Detect which cell encompasses the target text, then output its (x, y) center coordinate. 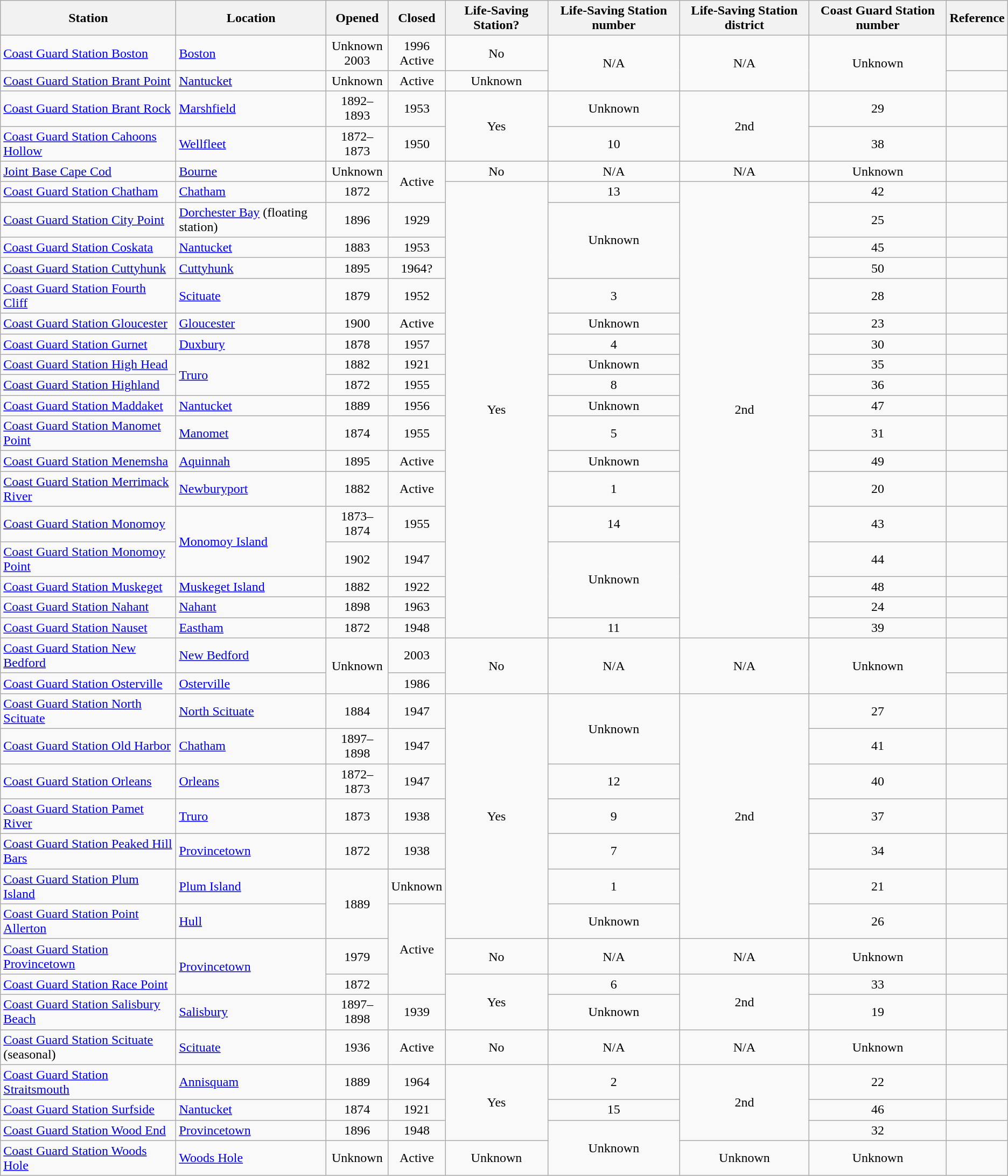
12 (614, 781)
22 (878, 1082)
Duxbury (251, 344)
36 (878, 385)
Coast Guard Station North Scituate (88, 711)
Opened (358, 18)
Coast Guard Station Boston (88, 53)
27 (878, 711)
Annisquam (251, 1082)
Coast Guard Station Scituate (seasonal) (88, 1047)
Bourne (251, 171)
1936 (358, 1047)
48 (878, 587)
39 (878, 628)
38 (878, 143)
2 (614, 1082)
Coast Guard Station Old Harbor (88, 746)
43 (878, 524)
1883 (358, 247)
Coast Guard Station Orleans (88, 781)
9 (614, 817)
1939 (417, 1012)
Monomoy Island (251, 541)
Dorchester Bay (floating station) (251, 220)
35 (878, 365)
1986 (417, 683)
Boston (251, 53)
Aquinnah (251, 461)
Closed (417, 18)
Coast Guard Station Manomet Point (88, 433)
Osterville (251, 683)
47 (878, 406)
Hull (251, 921)
Reference (977, 18)
1892–1893 (358, 109)
28 (878, 295)
46 (878, 1110)
1956 (417, 406)
Coast Guard Station Brant Rock (88, 109)
5 (614, 433)
7 (614, 851)
Coast Guard Station Race Point (88, 984)
Coast Guard Station Woods Hole (88, 1158)
Gloucester (251, 323)
Coast Guard Station City Point (88, 220)
Orleans (251, 781)
1957 (417, 344)
14 (614, 524)
50 (878, 268)
31 (878, 433)
Plum Island (251, 887)
1902 (358, 559)
Eastham (251, 628)
Coast Guard Station Nahant (88, 607)
Coast Guard Station Pamet River (88, 817)
Coast Guard Station Cuttyhunk (88, 268)
Location (251, 18)
Joint Base Cape Cod (88, 171)
Coast Guard Station Gloucester (88, 323)
1963 (417, 607)
Coast Guard Station Maddaket (88, 406)
Wellfleet (251, 143)
Marshfield (251, 109)
Coast Guard Station Fourth Cliff (88, 295)
23 (878, 323)
8 (614, 385)
Coast Guard Station Point Allerton (88, 921)
1878 (358, 344)
10 (614, 143)
Coast Guard Station Peaked Hill Bars (88, 851)
North Scituate (251, 711)
Coast Guard Station Cahoons Hollow (88, 143)
20 (878, 489)
Life-Saving Station district (745, 18)
2003 (417, 655)
Life-Saving Station number (614, 18)
26 (878, 921)
44 (878, 559)
1879 (358, 295)
1950 (417, 143)
21 (878, 887)
1898 (358, 607)
Coast Guard Station Coskata (88, 247)
Coast Guard Station Chatham (88, 192)
Life-Saving Station? (496, 18)
Coast Guard Station Menemsha (88, 461)
Salisbury (251, 1012)
Coast Guard Station Brant Point (88, 81)
New Bedford (251, 655)
25 (878, 220)
Woods Hole (251, 1158)
Coast Guard Station Nauset (88, 628)
34 (878, 851)
1964 (417, 1082)
40 (878, 781)
11 (614, 628)
Coast Guard Station number (878, 18)
49 (878, 461)
Coast Guard Station Merrimack River (88, 489)
Coast Guard Station Surfside (88, 1110)
Coast Guard Station Wood End (88, 1130)
Coast Guard Station Plum Island (88, 887)
Coast Guard Station Muskeget (88, 587)
Coast Guard Station Osterville (88, 683)
24 (878, 607)
1979 (358, 957)
Coast Guard Station New Bedford (88, 655)
1952 (417, 295)
Unknown2003 (358, 53)
30 (878, 344)
29 (878, 109)
Coast Guard Station Monomoy Point (88, 559)
Coast Guard Station High Head (88, 365)
Nahant (251, 607)
33 (878, 984)
Coast Guard Station Straitsmouth (88, 1082)
1964? (417, 268)
3 (614, 295)
1929 (417, 220)
1884 (358, 711)
Cuttyhunk (251, 268)
1922 (417, 587)
15 (614, 1110)
1900 (358, 323)
4 (614, 344)
Newburyport (251, 489)
32 (878, 1130)
Coast Guard Station Provincetown (88, 957)
Coast Guard Station Gurnet (88, 344)
13 (614, 192)
42 (878, 192)
Coast Guard Station Monomoy (88, 524)
19 (878, 1012)
41 (878, 746)
Station (88, 18)
1873 (358, 817)
1873–1874 (358, 524)
37 (878, 817)
45 (878, 247)
Coast Guard Station Highland (88, 385)
Manomet (251, 433)
1996Active (417, 53)
6 (614, 984)
Muskeget Island (251, 587)
Coast Guard Station Salisbury Beach (88, 1012)
